For the text-containing cell, return its midpoint in [x, y] coordinate format. 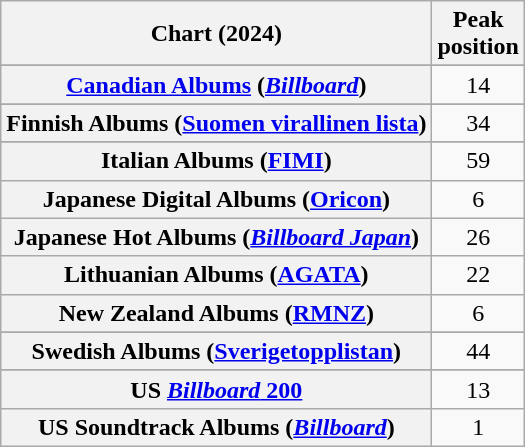
1 [478, 427]
13 [478, 389]
59 [478, 161]
US Billboard 200 [216, 389]
Italian Albums (FIMI) [216, 161]
Japanese Digital Albums (Oricon) [216, 199]
New Zealand Albums (RMNZ) [216, 313]
Chart (2024) [216, 34]
14 [478, 85]
Lithuanian Albums (AGATA) [216, 275]
Japanese Hot Albums (Billboard Japan) [216, 237]
44 [478, 351]
22 [478, 275]
US Soundtrack Albums (Billboard) [216, 427]
26 [478, 237]
Swedish Albums (Sverigetopplistan) [216, 351]
Canadian Albums (Billboard) [216, 85]
Peakposition [478, 34]
Finnish Albums (Suomen virallinen lista) [216, 123]
34 [478, 123]
